Capture the cell that displays the provided text and extract its (X, Y) central coordinate. 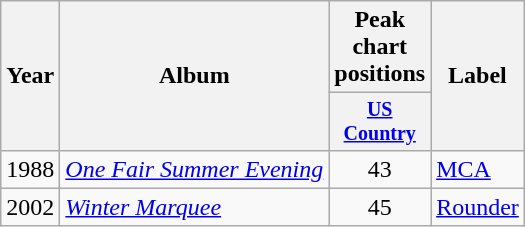
Year (30, 76)
One Fair Summer Evening (194, 169)
43 (380, 169)
Rounder (478, 207)
1988 (30, 169)
MCA (478, 169)
Album (194, 76)
2002 (30, 207)
45 (380, 207)
US Country (380, 122)
Peak chart positions (380, 47)
Winter Marquee (194, 207)
Label (478, 76)
